For the text-containing cell, return its midpoint in [X, Y] coordinate format. 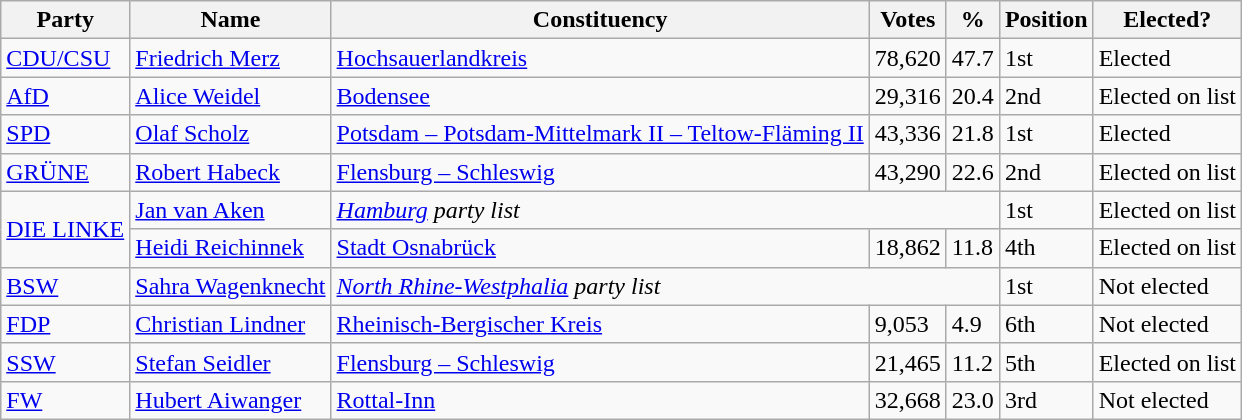
9,053 [908, 324]
43,336 [908, 134]
11.8 [972, 248]
Hubert Aiwanger [230, 400]
Constituency [600, 20]
Rheinisch-Bergischer Kreis [600, 324]
Position [1046, 20]
43,290 [908, 172]
FDP [66, 324]
Jan van Aken [230, 210]
4.9 [972, 324]
Party [66, 20]
Sahra Wagenknecht [230, 286]
Hochsauerlandkreis [600, 58]
BSW [66, 286]
CDU/CSU [66, 58]
Friedrich Merz [230, 58]
32,668 [908, 400]
5th [1046, 362]
20.4 [972, 96]
Bodensee [600, 96]
Elected? [1167, 20]
FW [66, 400]
SSW [66, 362]
North Rhine-Westphalia party list [665, 286]
4th [1046, 248]
AfD [66, 96]
SPD [66, 134]
21.8 [972, 134]
GRÜNE [66, 172]
Heidi Reichinnek [230, 248]
3rd [1046, 400]
6th [1046, 324]
Robert Habeck [230, 172]
Name [230, 20]
DIE LINKE [66, 229]
21,465 [908, 362]
Hamburg party list [665, 210]
Alice Weidel [230, 96]
Stadt Osnabrück [600, 248]
78,620 [908, 58]
29,316 [908, 96]
Olaf Scholz [230, 134]
11.2 [972, 362]
Stefan Seidler [230, 362]
Rottal-Inn [600, 400]
18,862 [908, 248]
23.0 [972, 400]
47.7 [972, 58]
22.6 [972, 172]
Christian Lindner [230, 324]
Votes [908, 20]
Potsdam – Potsdam-Mittelmark II – Teltow-Fläming II [600, 134]
% [972, 20]
